Search for the cell housing the specified text and yield its (x, y) center coordinate. 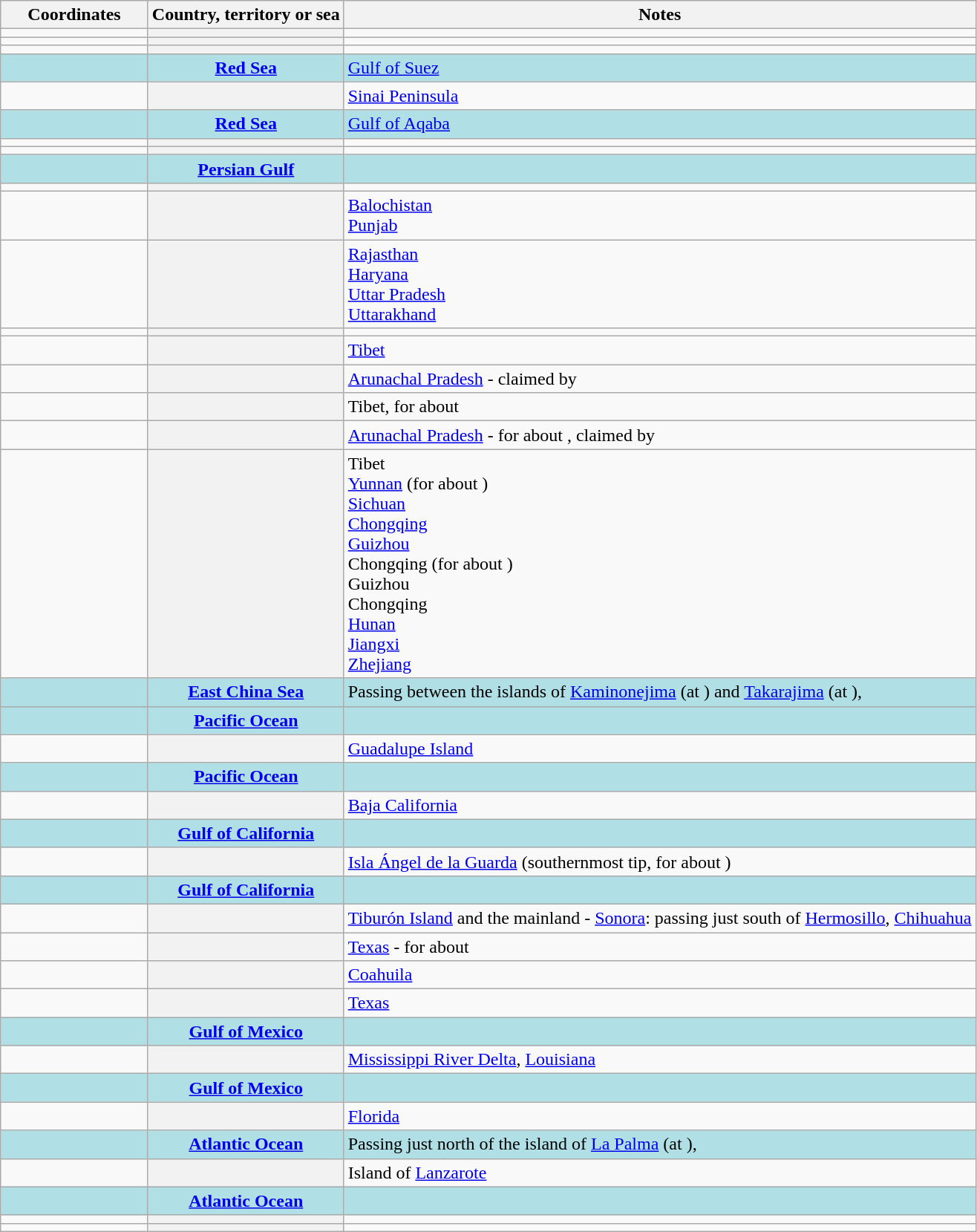
Arunachal Pradesh - claimed by (659, 379)
Arunachal Pradesh - for about , claimed by (659, 435)
Florida (659, 1116)
Gulf of Suez (659, 68)
Texas - for about (659, 947)
Balochistan Punjab (659, 215)
Passing between the islands of Kaminonejima (at ) and Takarajima (at ), (659, 692)
Island of Lanzarote (659, 1173)
Baja California (659, 805)
Tibet Yunnan (for about ) Sichuan Chongqing Guizhou Chongqing (for about ) Guizhou Chongqing Hunan Jiangxi Zhejiang (659, 564)
Texas (659, 1003)
Sinai Peninsula (659, 96)
Rajasthan Haryana Uttar Pradesh Uttarakhand (659, 284)
Tibet, for about (659, 407)
Gulf of Aqaba (659, 124)
Coahuila (659, 975)
Passing just north of the island of La Palma (at ), (659, 1144)
Isla Ángel de la Guarda (southernmost tip, for about ) (659, 861)
Country, territory or sea (246, 15)
Mississippi River Delta, Louisiana (659, 1060)
Tibet (659, 351)
Tiburón Island and the mainland - Sonora: passing just south of Hermosillo, Chihuahua (659, 918)
Guadalupe Island (659, 749)
Persian Gulf (246, 169)
East China Sea (246, 692)
Notes (659, 15)
Coordinates (74, 15)
